Capture the cell that displays the provided text and extract its (X, Y) central coordinate. 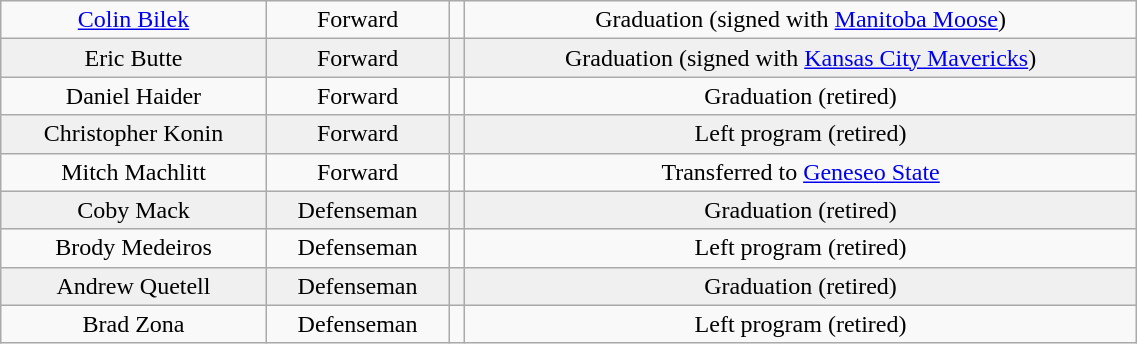
Christopher Konin (134, 134)
Brad Zona (134, 324)
Mitch Machlitt (134, 172)
Coby Mack (134, 210)
Transferred to Geneseo State (800, 172)
Eric Butte (134, 58)
Graduation (signed with Manitoba Moose) (800, 20)
Daniel Haider (134, 96)
Colin Bilek (134, 20)
Andrew Quetell (134, 286)
Brody Medeiros (134, 248)
Graduation (signed with Kansas City Mavericks) (800, 58)
